Output the [X, Y] coordinate of the center of the cell containing the given text.  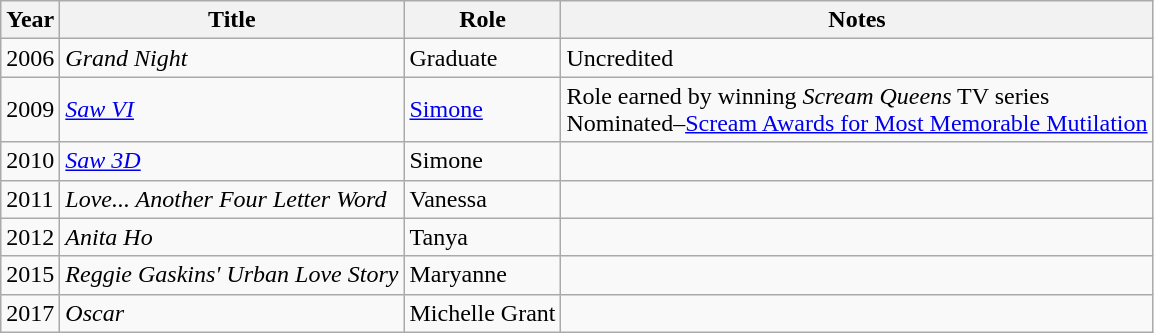
Saw VI [232, 110]
Title [232, 20]
2009 [30, 110]
Michelle Grant [482, 313]
Graduate [482, 58]
Notes [857, 20]
Anita Ho [232, 237]
Maryanne [482, 275]
Tanya [482, 237]
Uncredited [857, 58]
Love... Another Four Letter Word [232, 199]
2011 [30, 199]
Year [30, 20]
Reggie Gaskins' Urban Love Story [232, 275]
Grand Night [232, 58]
Role [482, 20]
2012 [30, 237]
Oscar [232, 313]
2015 [30, 275]
Role earned by winning Scream Queens TV series Nominated–Scream Awards for Most Memorable Mutilation [857, 110]
2017 [30, 313]
2010 [30, 161]
Vanessa [482, 199]
2006 [30, 58]
Saw 3D [232, 161]
